Return (X, Y) of the center of cell containing provided text 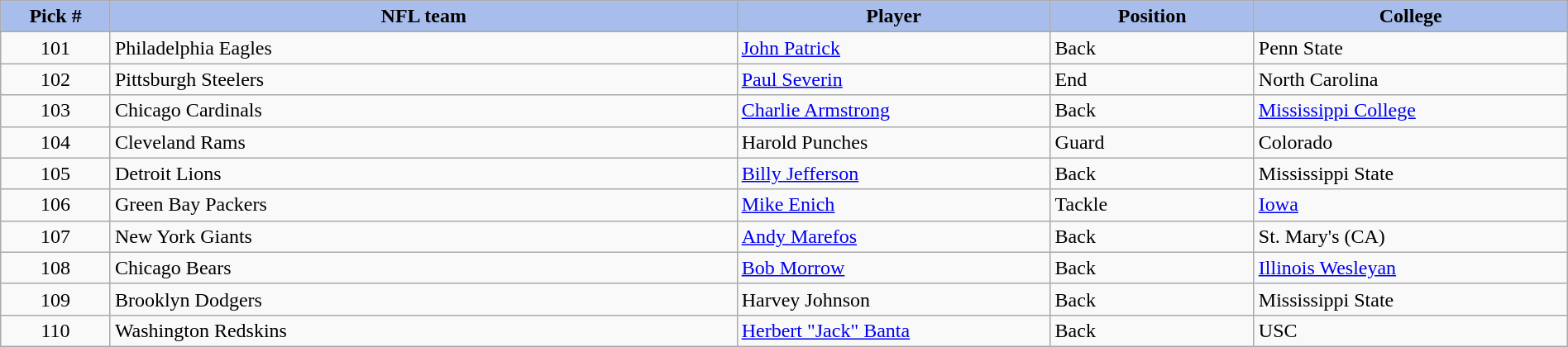
Colorado (1411, 142)
102 (56, 79)
Paul Severin (893, 79)
Green Bay Packers (423, 205)
108 (56, 268)
Tackle (1152, 205)
Herbert "Jack" Banta (893, 330)
Illinois Wesleyan (1411, 268)
St. Mary's (CA) (1411, 236)
John Patrick (893, 48)
College (1411, 17)
109 (56, 299)
Harvey Johnson (893, 299)
Penn State (1411, 48)
End (1152, 79)
110 (56, 330)
Pittsburgh Steelers (423, 79)
Iowa (1411, 205)
Washington Redskins (423, 330)
Mike Enich (893, 205)
Billy Jefferson (893, 173)
103 (56, 111)
New York Giants (423, 236)
Mississippi College (1411, 111)
101 (56, 48)
Bob Morrow (893, 268)
Cleveland Rams (423, 142)
Player (893, 17)
107 (56, 236)
Position (1152, 17)
Harold Punches (893, 142)
104 (56, 142)
NFL team (423, 17)
Pick # (56, 17)
Charlie Armstrong (893, 111)
Detroit Lions (423, 173)
North Carolina (1411, 79)
Philadelphia Eagles (423, 48)
Brooklyn Dodgers (423, 299)
Chicago Cardinals (423, 111)
Andy Marefos (893, 236)
106 (56, 205)
Guard (1152, 142)
105 (56, 173)
Chicago Bears (423, 268)
USC (1411, 330)
